Extract the [x, y] coordinate from the center of the cell holding the provided text.  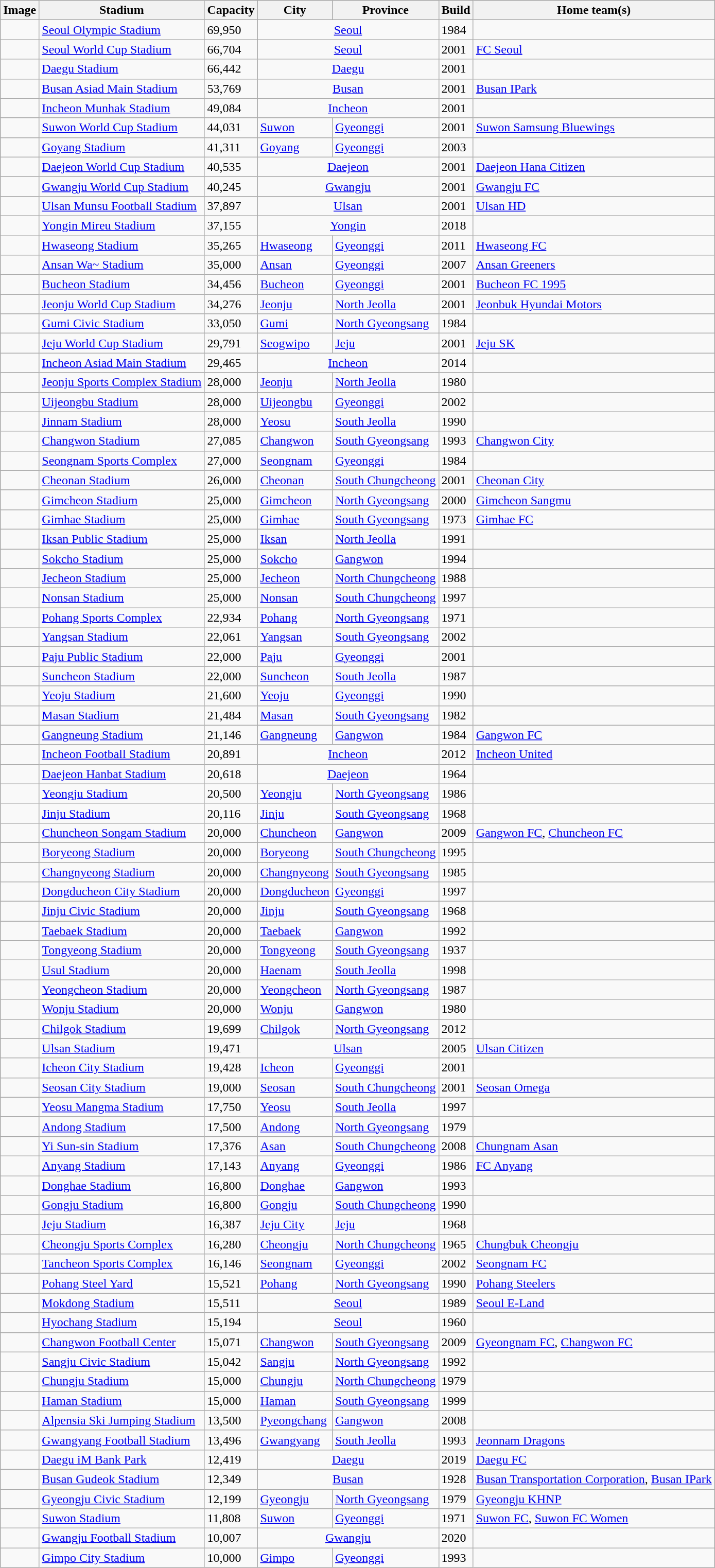
Cheonan [295, 480]
Chungju Stadium [121, 1381]
Iksan [295, 539]
Jeju SK [594, 343]
2020 [456, 1538]
19,428 [231, 1068]
Chuncheon Songam Stadium [121, 833]
Yongin [348, 225]
Yeoju Stadium [121, 696]
13,496 [231, 1440]
Suncheon Stadium [121, 676]
Suwon Stadium [121, 1519]
1991 [456, 539]
Gimhae FC [594, 519]
Gwangyang Football Stadium [121, 1440]
Jinju Stadium [121, 813]
Seongnam FC [594, 1264]
Andong [295, 1126]
Seoul World Cup Stadium [121, 49]
Yeongju [295, 794]
2003 [456, 147]
Gongju [295, 1205]
Stadium [121, 10]
Bucheon [295, 285]
21,484 [231, 715]
1988 [456, 578]
Paju Public Stadium [121, 657]
Gyeongju Civic Stadium [121, 1499]
Daegu Stadium [121, 69]
Seoul E-Land [594, 1303]
19,000 [231, 1087]
1960 [456, 1323]
FC Anyang [594, 1166]
1998 [456, 970]
Jeju World Cup Stadium [121, 343]
Icheon City Stadium [121, 1068]
1973 [456, 519]
Build [456, 10]
Jeonju Sports Complex Stadium [121, 382]
35,000 [231, 265]
Gyeongju [295, 1499]
Jeju City [295, 1225]
Uijeongbu [295, 402]
Jecheon Stadium [121, 578]
Ansan Wa~ Stadium [121, 265]
Chungbuk Cheongju [594, 1244]
Jeonju World Cup Stadium [121, 304]
Sokcho [295, 558]
Jeonnam Dragons [594, 1440]
Gumi Civic Stadium [121, 324]
44,031 [231, 128]
Iksan Public Stadium [121, 539]
Andong Stadium [121, 1126]
FC Seoul [594, 49]
Jeonbuk Hyundai Motors [594, 304]
Chungju [295, 1381]
2014 [456, 363]
Suncheon [295, 676]
Gimhae [295, 519]
27,085 [231, 441]
Gangwon FC, Chuncheon FC [594, 833]
1982 [456, 715]
Daejeon Hanbat Stadium [121, 774]
19,471 [231, 1048]
Seosan [295, 1087]
Jinju Civic Stadium [121, 911]
Bucheon FC 1995 [594, 285]
Suwon Samsung Bluewings [594, 128]
69,950 [231, 30]
Changwon City [594, 441]
Gangwon FC [594, 735]
29,791 [231, 343]
12,349 [231, 1479]
20,116 [231, 813]
Mokdong Stadium [121, 1303]
Hwaseong FC [594, 245]
Paju [295, 657]
Alpensia Ski Jumping Stadium [121, 1420]
Hyochang Stadium [121, 1323]
Yeoju [295, 696]
40,245 [231, 186]
17,750 [231, 1107]
Busan Asiad Main Stadium [121, 89]
20,891 [231, 754]
Changnyeong Stadium [121, 872]
17,376 [231, 1146]
Gimcheon Sangmu [594, 500]
Daegu iM Bank Park [121, 1459]
37,155 [231, 225]
Gimhae Stadium [121, 519]
Ulsan Munsu Football Stadium [121, 206]
15,071 [231, 1342]
Masan [295, 715]
Jeju Stadium [121, 1225]
Chilgok Stadium [121, 1029]
Busan Gudeok Stadium [121, 1479]
Dongducheon City Stadium [121, 892]
2000 [456, 500]
Cheongju Sports Complex [121, 1244]
15,511 [231, 1303]
Tongyeong Stadium [121, 950]
Boryeong [295, 852]
Busan IPark [594, 89]
Ulsan Citizen [594, 1048]
Busan Transportation Corporation, Busan IPark [594, 1479]
Ulsan HD [594, 206]
Boryeong Stadium [121, 852]
Seogwipo [295, 343]
2007 [456, 265]
2019 [456, 1459]
66,442 [231, 69]
Gangneung [295, 735]
Wonju [295, 1009]
Yangsan Stadium [121, 637]
Gwangju Football Stadium [121, 1538]
Gimcheon Stadium [121, 500]
2005 [456, 1048]
Yeongju Stadium [121, 794]
19,699 [231, 1029]
15,194 [231, 1323]
Usul Stadium [121, 970]
Daejeon World Cup Stadium [121, 167]
Yeongcheon Stadium [121, 990]
2018 [456, 225]
40,535 [231, 167]
Jecheon [295, 578]
22,934 [231, 618]
Gimpo [295, 1558]
Daejeon Hana Citizen [594, 167]
Goyang Stadium [121, 147]
20,500 [231, 794]
Seosan Omega [594, 1087]
53,769 [231, 89]
Cheonan Stadium [121, 480]
Gumi [295, 324]
21,600 [231, 696]
Anyang [295, 1166]
Seoul Olympic Stadium [121, 30]
Province [386, 10]
29,465 [231, 363]
Gwangyang [295, 1440]
Taebaek Stadium [121, 931]
37,897 [231, 206]
Sangju Civic Stadium [121, 1362]
Haman [295, 1401]
Yi Sun-sin Stadium [121, 1146]
Jinnam Stadium [121, 421]
17,143 [231, 1166]
Gongju Stadium [121, 1205]
Chuncheon [295, 833]
Sangju [295, 1362]
Taebaek [295, 931]
35,265 [231, 245]
Hwaseong [295, 245]
Yongin Mireu Stadium [121, 225]
Sokcho Stadium [121, 558]
22,061 [231, 637]
21,146 [231, 735]
27,000 [231, 461]
Image [20, 10]
Tancheon Sports Complex [121, 1264]
Pohang Sports Complex [121, 618]
1999 [456, 1401]
Pyeongchang [295, 1420]
1985 [456, 872]
City [295, 10]
Anyang Stadium [121, 1166]
Incheon United [594, 754]
Donghae [295, 1185]
Cheonan City [594, 480]
Seosan City Stadium [121, 1087]
Yangsan [295, 637]
Tongyeong [295, 950]
Incheon Asiad Main Stadium [121, 363]
34,456 [231, 285]
10,000 [231, 1558]
12,199 [231, 1499]
33,050 [231, 324]
1937 [456, 950]
Hwaseong Stadium [121, 245]
Bucheon Stadium [121, 285]
Wonju Stadium [121, 1009]
Gwangju World Cup Stadium [121, 186]
Yeosu Mangma Stadium [121, 1107]
Gwangju FC [594, 186]
Gyeongnam FC, Changwon FC [594, 1342]
10,007 [231, 1538]
Capacity [231, 10]
Seongnam Sports Complex [121, 461]
66,704 [231, 49]
Dongducheon [295, 892]
13,500 [231, 1420]
1964 [456, 774]
Home team(s) [594, 10]
41,311 [231, 147]
Gyeongju KHNP [594, 1499]
34,276 [231, 304]
Masan Stadium [121, 715]
Yeongcheon [295, 990]
Ansan [295, 265]
Nonsan [295, 598]
15,521 [231, 1283]
Changnyeong [295, 872]
Gimcheon [295, 500]
Donghae Stadium [121, 1185]
16,146 [231, 1264]
1965 [456, 1244]
Changwon Stadium [121, 441]
Pohang Steelers [594, 1283]
Gangneung Stadium [121, 735]
11,808 [231, 1519]
2011 [456, 245]
Haenam [295, 970]
Uijeongbu Stadium [121, 402]
1928 [456, 1479]
26,000 [231, 480]
16,280 [231, 1244]
Chungnam Asan [594, 1146]
12,419 [231, 1459]
Ulsan Stadium [121, 1048]
Daegu FC [594, 1459]
Ansan Greeners [594, 265]
Suwon World Cup Stadium [121, 128]
15,042 [231, 1362]
20,618 [231, 774]
Cheongju [295, 1244]
16,387 [231, 1225]
Nonsan Stadium [121, 598]
Chilgok [295, 1029]
Incheon Munhak Stadium [121, 108]
Pohang Steel Yard [121, 1283]
Gimpo City Stadium [121, 1558]
49,084 [231, 108]
Haman Stadium [121, 1401]
1995 [456, 852]
Icheon [295, 1068]
Goyang [295, 147]
Suwon FC, Suwon FC Women [594, 1519]
Changwon Football Center [121, 1342]
Incheon Football Stadium [121, 754]
1989 [456, 1303]
1994 [456, 558]
17,500 [231, 1126]
Asan [295, 1146]
